Identify which cell holds the provided text, then report its (x, y) central coordinate. 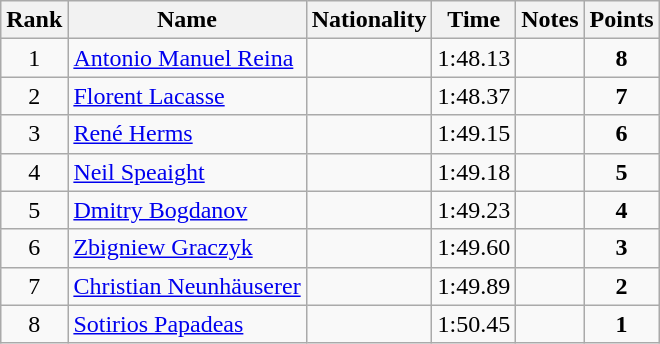
Christian Neunhäuserer (187, 286)
1:49.60 (474, 248)
1:50.45 (474, 324)
1:49.23 (474, 210)
1:49.18 (474, 172)
Florent Lacasse (187, 96)
Neil Speaight (187, 172)
Dmitry Bogdanov (187, 210)
Nationality (369, 20)
Rank (34, 20)
1:49.15 (474, 134)
Antonio Manuel Reina (187, 58)
1:49.89 (474, 286)
1:48.37 (474, 96)
1:48.13 (474, 58)
Name (187, 20)
Zbigniew Graczyk (187, 248)
Points (622, 20)
René Herms (187, 134)
Notes (550, 20)
Time (474, 20)
Sotirios Papadeas (187, 324)
